Scan for the cell matching the given text and deliver its (x, y) coordinate at center. 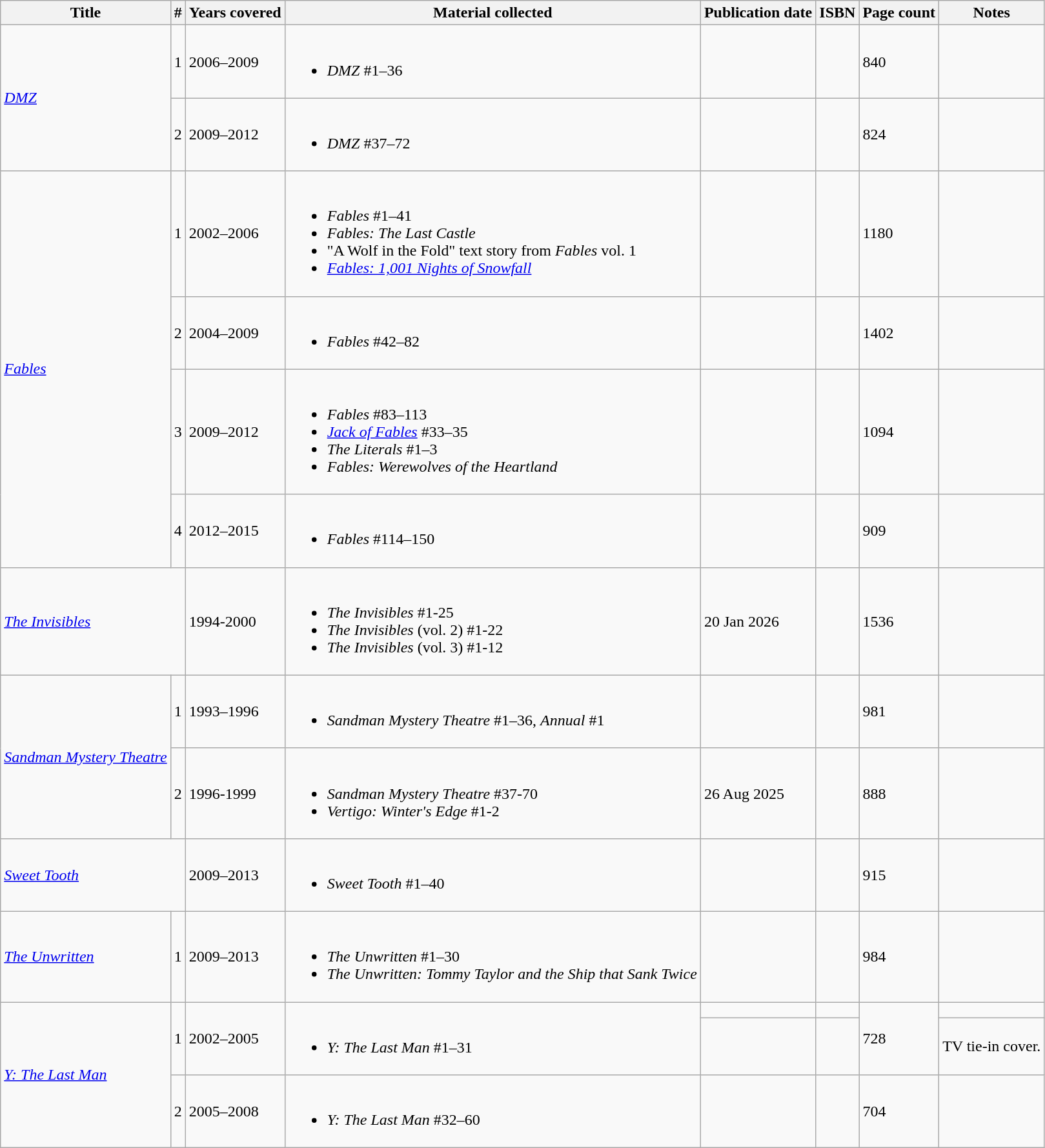
1993–1996 (235, 711)
1180 (899, 234)
704 (899, 1111)
The Invisibles (93, 621)
Y: The Last Man (85, 1074)
Fables #1–41Fables: The Last Castle"A Wolf in the Fold" text story from Fables vol. 1Fables: 1,001 Nights of Snowfall (492, 234)
Fables (85, 369)
2006–2009 (235, 62)
DMZ #37–72 (492, 134)
Fables #42–82 (492, 333)
DMZ (85, 98)
Title (85, 13)
ISBN (838, 13)
2002–2005 (235, 1038)
Fables #114–150 (492, 530)
888 (899, 793)
The Unwritten (85, 956)
Notes (991, 13)
981 (899, 711)
728 (899, 1038)
Sweet Tooth (93, 875)
Years covered (235, 13)
26 Aug 2025 (758, 793)
915 (899, 875)
The Invisibles #1-25The Invisibles (vol. 2) #1-22The Invisibles (vol. 3) #1-12 (492, 621)
TV tie-in cover. (991, 1047)
DMZ #1–36 (492, 62)
2002–2006 (235, 234)
1996-1999 (235, 793)
Y: The Last Man #1–31 (492, 1038)
Sandman Mystery Theatre (85, 756)
1402 (899, 333)
Fables #83–113Jack of Fables #33–35The Literals #1–3Fables: Werewolves of the Heartland (492, 432)
Sandman Mystery Theatre #37-70Vertigo: Winter's Edge #1-2 (492, 793)
Sandman Mystery Theatre #1–36, Annual #1 (492, 711)
2012–2015 (235, 530)
Y: The Last Man #32–60 (492, 1111)
1536 (899, 621)
3 (178, 432)
20 Jan 2026 (758, 621)
824 (899, 134)
The Unwritten #1–30The Unwritten: Tommy Taylor and the Ship that Sank Twice (492, 956)
840 (899, 62)
Material collected (492, 13)
909 (899, 530)
984 (899, 956)
4 (178, 530)
2004–2009 (235, 333)
1094 (899, 432)
# (178, 13)
1994-2000 (235, 621)
2005–2008 (235, 1111)
Sweet Tooth #1–40 (492, 875)
Publication date (758, 13)
Page count (899, 13)
